Determine the (x, y) coordinate at the center of the cell enclosing the given text.  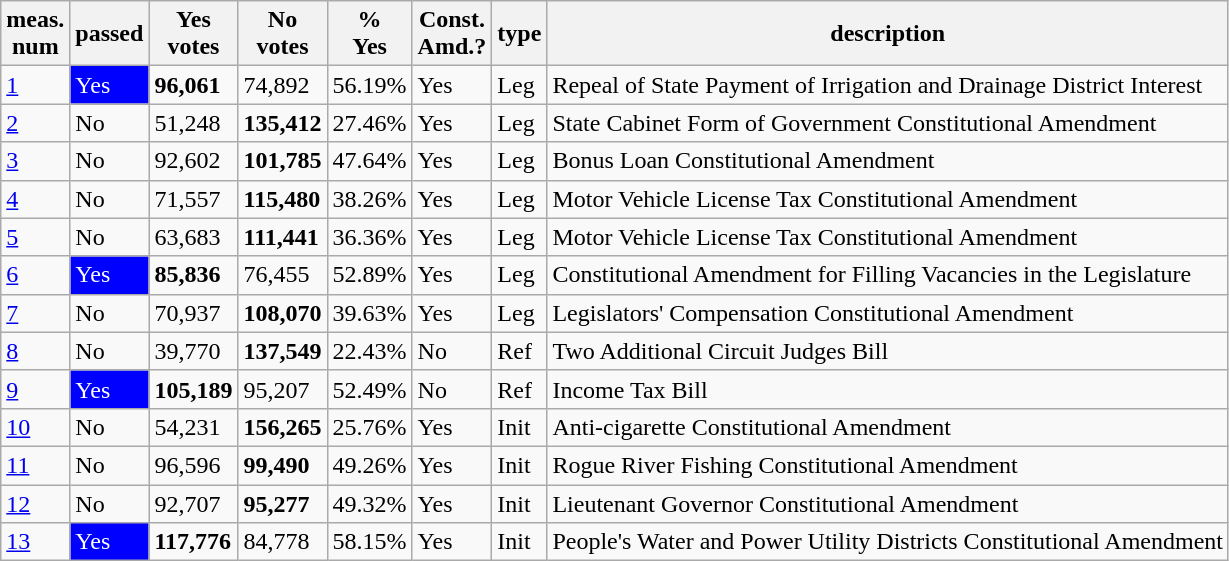
2 (36, 123)
39,770 (194, 351)
92,602 (194, 161)
passed (110, 34)
People's Water and Power Utility Districts Constitutional Amendment (888, 542)
52.89% (370, 275)
101,785 (282, 161)
85,836 (194, 275)
description (888, 34)
111,441 (282, 237)
84,778 (282, 542)
4 (36, 199)
Legislators' Compensation Constitutional Amendment (888, 313)
36.36% (370, 237)
49.26% (370, 465)
99,490 (282, 465)
5 (36, 237)
58.15% (370, 542)
135,412 (282, 123)
3 (36, 161)
52.49% (370, 389)
Lieutenant Governor Constitutional Amendment (888, 503)
49.32% (370, 503)
12 (36, 503)
27.46% (370, 123)
70,937 (194, 313)
Const.Amd.? (452, 34)
76,455 (282, 275)
47.64% (370, 161)
meas.num (36, 34)
38.26% (370, 199)
Two Additional Circuit Judges Bill (888, 351)
Rogue River Fishing Constitutional Amendment (888, 465)
96,061 (194, 85)
51,248 (194, 123)
115,480 (282, 199)
Anti-cigarette Constitutional Amendment (888, 427)
95,277 (282, 503)
96,596 (194, 465)
Yesvotes (194, 34)
7 (36, 313)
63,683 (194, 237)
13 (36, 542)
25.76% (370, 427)
92,707 (194, 503)
1 (36, 85)
8 (36, 351)
Novotes (282, 34)
9 (36, 389)
11 (36, 465)
Income Tax Bill (888, 389)
71,557 (194, 199)
137,549 (282, 351)
type (520, 34)
6 (36, 275)
10 (36, 427)
156,265 (282, 427)
105,189 (194, 389)
%Yes (370, 34)
22.43% (370, 351)
74,892 (282, 85)
39.63% (370, 313)
Constitutional Amendment for Filling Vacancies in the Legislature (888, 275)
Bonus Loan Constitutional Amendment (888, 161)
108,070 (282, 313)
54,231 (194, 427)
117,776 (194, 542)
State Cabinet Form of Government Constitutional Amendment (888, 123)
Repeal of State Payment of Irrigation and Drainage District Interest (888, 85)
95,207 (282, 389)
56.19% (370, 85)
